Capture the cell that displays the provided text and extract its [x, y] central coordinate. 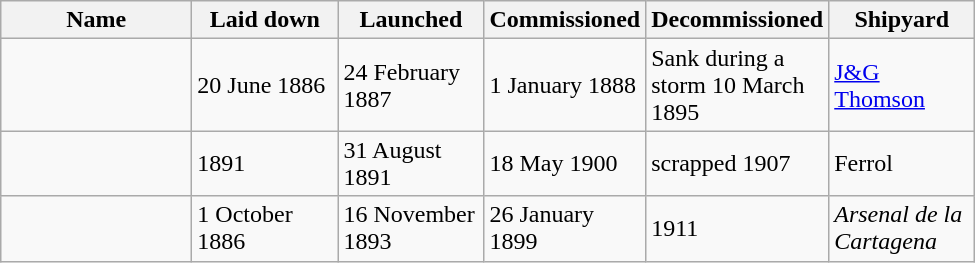
Launched [411, 20]
J&G Thomson [902, 85]
1 October 1886 [265, 228]
Sank during a storm 10 March 1895 [738, 85]
20 June 1886 [265, 85]
Laid down [265, 20]
1 January 1888 [565, 85]
scrapped 1907 [738, 164]
1891 [265, 164]
26 January 1899 [565, 228]
18 May 1900 [565, 164]
Commissioned [565, 20]
24 February 1887 [411, 85]
Shipyard [902, 20]
Name [96, 20]
16 November 1893 [411, 228]
1911 [738, 228]
31 August 1891 [411, 164]
Arsenal de la Cartagena [902, 228]
Decommissioned [738, 20]
Ferrol [902, 164]
